From the cell containing the given text, extract its center point as [X, Y] coordinate. 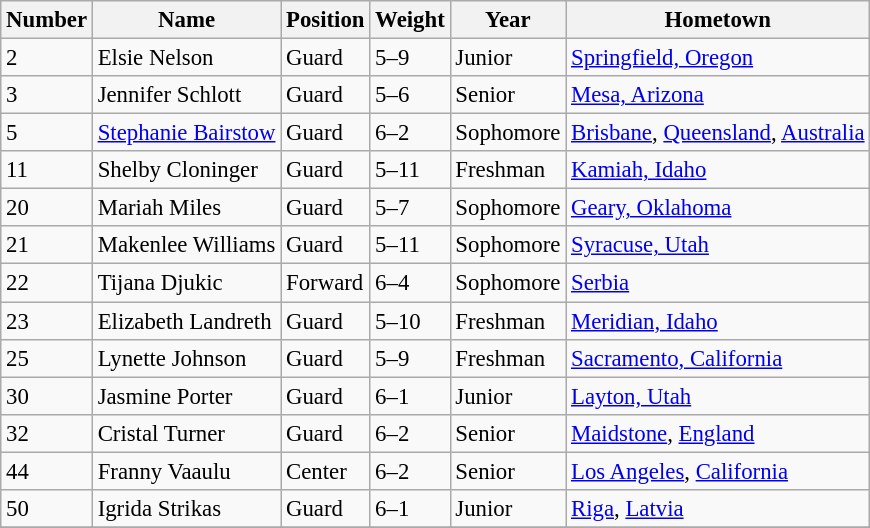
Makenlee Williams [186, 245]
Weight [410, 20]
6–4 [410, 283]
Franny Vaaulu [186, 471]
25 [47, 358]
44 [47, 471]
Riga, Latvia [718, 509]
Kamiah, Idaho [718, 170]
21 [47, 245]
23 [47, 321]
32 [47, 433]
Elizabeth Landreth [186, 321]
Tijana Djukic [186, 283]
22 [47, 283]
Mesa, Arizona [718, 95]
2 [47, 58]
Maidstone, England [718, 433]
Elsie Nelson [186, 58]
Mariah Miles [186, 208]
11 [47, 170]
Serbia [718, 283]
5 [47, 133]
Syracuse, Utah [718, 245]
Brisbane, Queensland, Australia [718, 133]
Cristal Turner [186, 433]
Los Angeles, California [718, 471]
Igrida Strikas [186, 509]
Position [326, 20]
Year [508, 20]
Layton, Utah [718, 396]
Jennifer Schlott [186, 95]
Shelby Cloninger [186, 170]
20 [47, 208]
30 [47, 396]
Center [326, 471]
5–10 [410, 321]
Springfield, Oregon [718, 58]
Geary, Oklahoma [718, 208]
Hometown [718, 20]
Lynette Johnson [186, 358]
Name [186, 20]
3 [47, 95]
Jasmine Porter [186, 396]
Number [47, 20]
Stephanie Bairstow [186, 133]
50 [47, 509]
Meridian, Idaho [718, 321]
5–6 [410, 95]
5–7 [410, 208]
Sacramento, California [718, 358]
Forward [326, 283]
